From the cell containing the given text, extract its center point as (X, Y) coordinate. 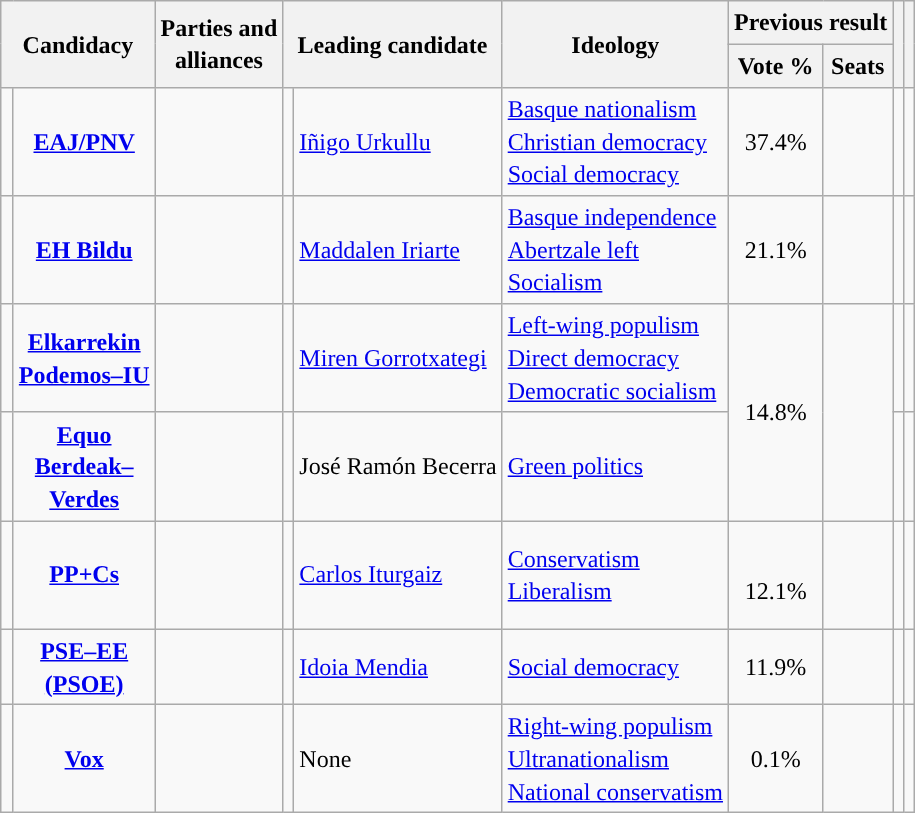
EAJ/PNV (84, 142)
Iñigo Urkullu (398, 142)
Vote % (776, 66)
37.4% (776, 142)
11.9% (776, 667)
Vox (84, 759)
Basque independenceAbertzale leftSocialism (615, 250)
Previous result (811, 22)
Carlos Iturgaiz (398, 575)
Parties andalliances (219, 44)
EquoBerdeak–Verdes (84, 466)
Seats (858, 66)
PSE–EE(PSOE) (84, 667)
Social democracy (615, 667)
Green politics (615, 466)
ConservatismLiberalism (615, 575)
None (398, 759)
ElkarrekinPodemos–IU (84, 358)
PP+Cs (84, 575)
Left-wing populismDirect democracyDemocratic socialism (615, 358)
12.1% (776, 575)
21.1% (776, 250)
José Ramón Becerra (398, 466)
EH Bildu (84, 250)
Maddalen Iriarte (398, 250)
Miren Gorrotxategi (398, 358)
Ideology (615, 44)
Idoia Mendia (398, 667)
14.8% (776, 412)
Candidacy (78, 44)
0.1% (776, 759)
Leading candidate (392, 44)
Basque nationalismChristian democracySocial democracy (615, 142)
Right-wing populismUltranationalismNational conservatism (615, 759)
